Output the (X, Y) coordinate of the center of the cell containing the given text.  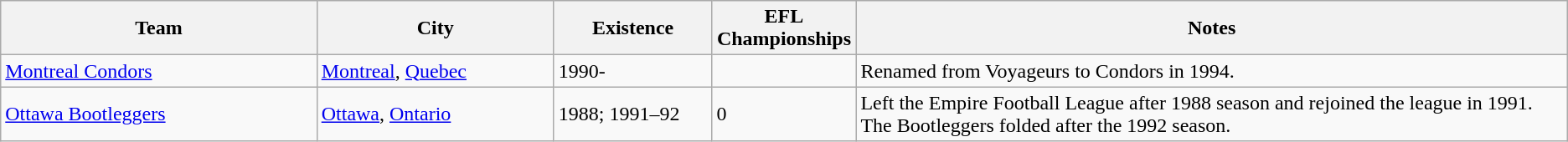
Ottawa, Ontario (436, 114)
Renamed from Voyageurs to Condors in 1994. (1211, 71)
1990- (633, 71)
Existence (633, 28)
Ottawa Bootleggers (159, 114)
Team (159, 28)
0 (784, 114)
EFL Championships (784, 28)
1988; 1991–92 (633, 114)
Notes (1211, 28)
Left the Empire Football League after 1988 season and rejoined the league in 1991. The Bootleggers folded after the 1992 season. (1211, 114)
Montreal Condors (159, 71)
Montreal, Quebec (436, 71)
City (436, 28)
